Identify which cell holds the provided text, then report its [X, Y] central coordinate. 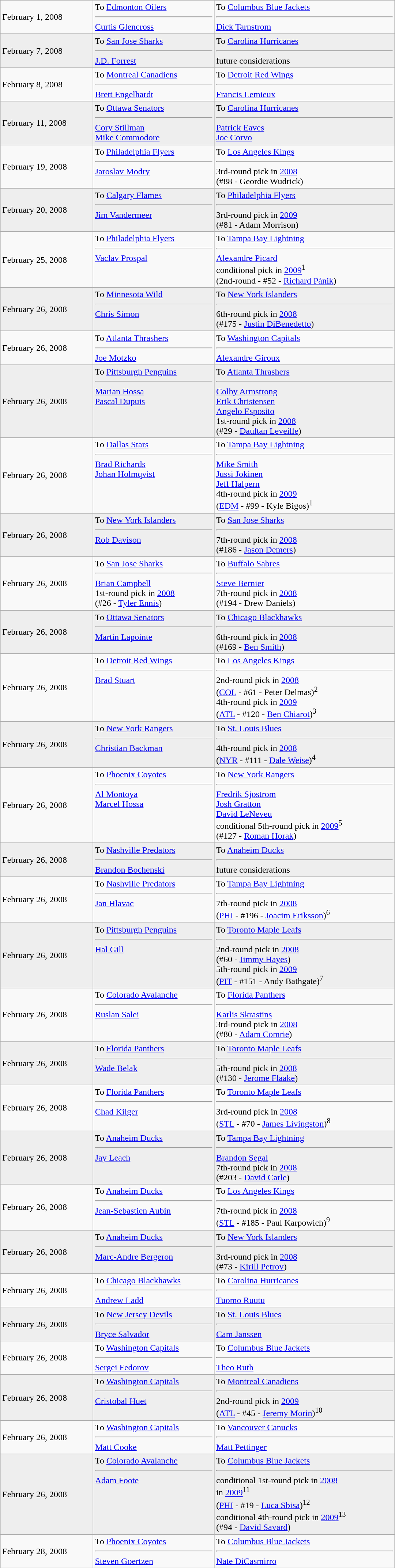
To Carolina HurricanesTuomo Ruutu [304, 1290]
To Chicago BlackhawksAndrew Ladd [154, 1290]
To Philadelphia Flyers3rd-round pick in 2009(#81 - Adam Morrison) [304, 210]
To Pittsburgh PenguinsMarian HossaPascal Dupuis [154, 401]
To Anaheim DucksJay Leach [154, 1158]
To Tampa Bay Lightning7th-round pick in 2008(PHI - #196 - Joacim Eriksson)6 [304, 900]
To St. Louis Blues Cam Janssen [304, 1324]
To Anaheim DucksMarc-Andre Bergeron [154, 1252]
To Tampa Bay LightningMike SmithJussi JokinenJeff Halpern4th-round pick in 2009(EDM - #99 - Kyle Bigos)1 [304, 476]
To New Jersey Devils Bryce Salvador [154, 1324]
To Nashville PredatorsJan Hlavac [154, 900]
To Montreal Canadiens2nd-round pick in 2009(ATL - #45 - Jeremy Morin)10 [304, 1397]
To Phoenix CoyotesAl MontoyaMarcel Hossa [154, 805]
To Washington CapitalsAlexandre Giroux [304, 348]
February 25, 2008 [47, 259]
To Washington CapitalsSergei Fedorov [154, 1358]
To Colorado AvalancheRuslan Salei [154, 1015]
To Montreal CanadiensBrett Engelhardt [154, 84]
To Toronto Maple Leafs2nd-round pick in 2008(#60 - Jimmy Hayes)5th-round pick in 2009(PIT - #151 - Andy Bathgate)7 [304, 955]
To Ottawa SenatorsCory StillmanMike Commodore [154, 123]
To St. Louis Blues4th-round pick in 2008(NYR - #111 - Dale Weise)4 [304, 745]
To Ottawa SenatorsMartin Lapointe [154, 632]
To Carolina Hurricanesfuture considerations [304, 51]
To Washington CapitalsMatt Cooke [154, 1437]
To Toronto Maple Leafs3rd-round pick in 2008(STL - #70 - James Livingston)8 [304, 1108]
To Philadelphia FlyersJaroslav Modry [154, 167]
To Edmonton OilersCurtis Glencross [154, 17]
February 7, 2008 [47, 51]
To Columbus Blue JacketsNate DiCasmirro [304, 1551]
To Phoenix CoyotesSteven Goertzen [154, 1551]
To Anaheim DucksJean-Sebastien Aubin [154, 1207]
To Columbus Blue Jacketsconditional 1st-round pick in 2008in 200911(PHI - #19 - Luca Sbisa)12conditional 4th-round pick in 200913(#94 - David Savard) [304, 1494]
To Los Angeles Kings7th-round pick in 2008(STL - #185 - Paul Karpowich)9 [304, 1207]
To Chicago Blackhawks6th-round pick in 2008(#169 - Ben Smith) [304, 632]
To Calgary FlamesJim Vandermeer [154, 210]
To Florida PanthersWade Belak [154, 1063]
To Columbus Blue JacketsTheo Ruth [304, 1358]
To Tampa Bay LightningBrandon Segal7th-round pick in 2008(#203 - David Carle) [304, 1158]
To Vancouver CanucksMatt Pettinger [304, 1437]
February 11, 2008 [47, 123]
To Dallas StarsBrad RichardsJohan Holmqvist [154, 476]
To San Jose SharksJ.D. Forrest [154, 51]
To New York Islanders3rd-round pick in 2008(#73 - Kirill Petrov) [304, 1252]
To Los Angeles Kings2nd-round pick in 2008(COL - #61 - Peter Delmas)24th-round pick in 2009(ATL - #120 - Ben Chiarot)3 [304, 688]
February 19, 2008 [47, 167]
To Florida PanthersKarlis Skrastins3rd-round pick in 2008(#80 - Adam Comrie) [304, 1015]
To Carolina HurricanesPatrick EavesJoe Corvo [304, 123]
To San Jose SharksBrian Campbell1st-round pick in 2008(#26 - Tyler Ennis) [154, 583]
To Atlanta ThrashersColby ArmstrongErik ChristensenAngelo Esposito1st-round pick in 2008(#29 - Daultan Leveille) [304, 401]
To Buffalo SabresSteve Bernier7th-round pick in 2008(#194 - Drew Daniels) [304, 583]
To Atlanta ThrashersJoe Motzko [154, 348]
February 1, 2008 [47, 17]
To Toronto Maple Leafs5th-round pick in 2008(#130 - Jerome Flaake) [304, 1063]
February 8, 2008 [47, 84]
To Nashville PredatorsBrandon Bochenski [154, 860]
To Detroit Red WingsBrad Stuart [154, 688]
To Detroit Red WingsFrancis Lemieux [304, 84]
To Minnesota WildChris Simon [154, 309]
To Anaheim Ducksfuture considerations [304, 860]
To Pittsburgh PenguinsHal Gill [154, 955]
To Los Angeles Kings3rd-round pick in 2008(#88 - Geordie Wudrick) [304, 167]
To Florida PanthersChad Kilger [154, 1108]
To Columbus Blue JacketsDick Tarnstrom [304, 17]
To Tampa Bay LightningAlexandre Picardconditional pick in 20091(2nd-round - #52 - Richard Pánik) [304, 259]
To New York RangersChristian Backman [154, 745]
To New York Islanders6th-round pick in 2008(#175 - Justin DiBenedetto) [304, 309]
To San Jose Sharks7th-round pick in 2008(#186 - Jason Demers) [304, 535]
To New York IslandersRob Davison [154, 535]
To Washington CapitalsCristobal Huet [154, 1397]
To Philadelphia FlyersVaclav Prospal [154, 259]
To New York RangersFredrik SjostromJosh GrattonDavid LeNeveuconditional 5th-round pick in 20095(#127 - Roman Horak) [304, 805]
To Colorado AvalancheAdam Foote [154, 1494]
February 28, 2008 [47, 1551]
February 20, 2008 [47, 210]
